Find where the given text appears and provide that cell's center as [x, y] coordinate. 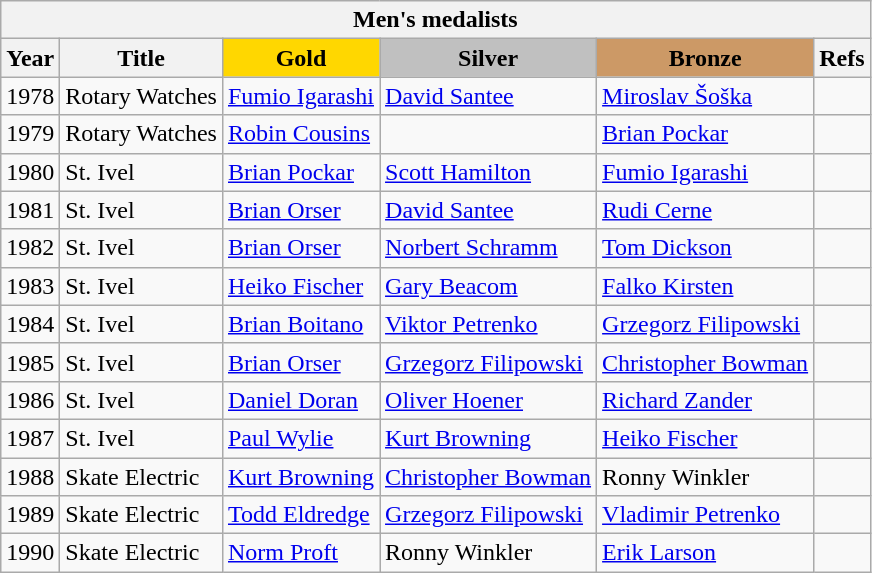
Gold [300, 58]
Bronze [706, 58]
Robin Cousins [300, 134]
Paul Wylie [300, 438]
Year [30, 58]
1987 [30, 438]
1979 [30, 134]
Vladimir Petrenko [706, 515]
1985 [30, 362]
1982 [30, 248]
Tom Dickson [706, 248]
1986 [30, 400]
Silver [488, 58]
Refs [842, 58]
Daniel Doran [300, 400]
Oliver Hoener [488, 400]
Todd Eldredge [300, 515]
Title [142, 58]
1983 [30, 286]
Men's medalists [436, 20]
Scott Hamilton [488, 172]
1990 [30, 553]
Viktor Petrenko [488, 324]
Miroslav Šoška [706, 96]
Norbert Schramm [488, 248]
Gary Beacom [488, 286]
Brian Boitano [300, 324]
1984 [30, 324]
Erik Larson [706, 553]
Rudi Cerne [706, 210]
Falko Kirsten [706, 286]
Norm Proft [300, 553]
Richard Zander [706, 400]
1989 [30, 515]
1980 [30, 172]
1978 [30, 96]
1981 [30, 210]
1988 [30, 477]
